Output the [X, Y] coordinate of the center of the cell containing the given text.  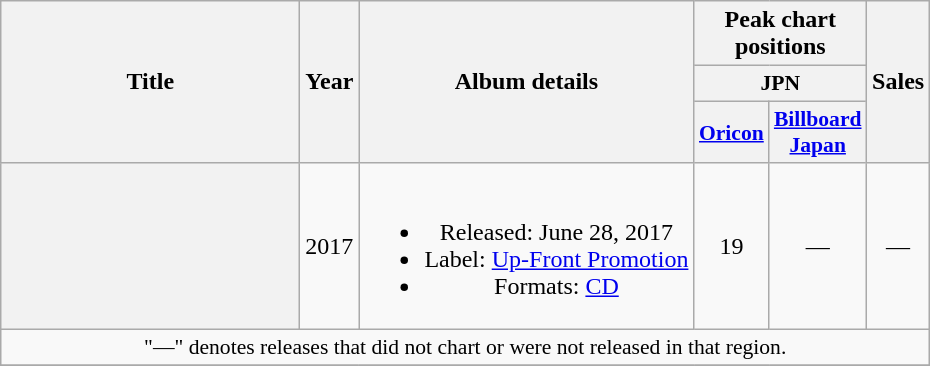
Billboard Japan [818, 132]
Sales [898, 82]
"—" denotes releases that did not chart or were not released in that region. [466, 348]
Album details [526, 82]
JPN [780, 84]
Title [150, 82]
Peak chart positions [780, 34]
Released: June 28, 2017Label: Up-Front PromotionFormats: CD [526, 246]
2017 [330, 246]
Year [330, 82]
Oricon [732, 132]
19 [732, 246]
